From the cell containing the given text, extract its center point as [x, y] coordinate. 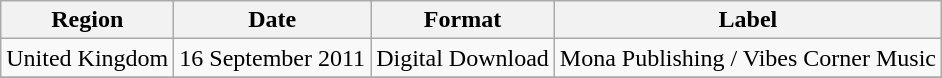
Date [272, 20]
Mona Publishing / Vibes Corner Music [748, 58]
Format [463, 20]
Region [88, 20]
United Kingdom [88, 58]
Label [748, 20]
Digital Download [463, 58]
16 September 2011 [272, 58]
